Find where the given text appears and provide that cell's center as [X, Y] coordinate. 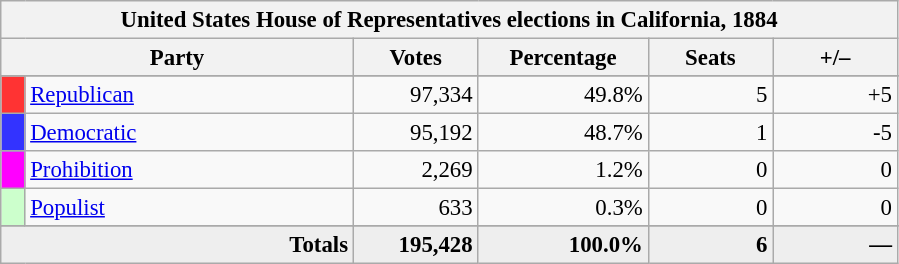
Percentage [563, 58]
Populist [189, 208]
Totals [178, 245]
5 [710, 95]
Prohibition [189, 170]
1.2% [563, 170]
97,334 [416, 95]
48.7% [563, 133]
Republican [189, 95]
195,428 [416, 245]
Votes [416, 58]
— [836, 245]
1 [710, 133]
United States House of Representatives elections in California, 1884 [450, 20]
100.0% [563, 245]
Party [178, 58]
95,192 [416, 133]
0.3% [563, 208]
6 [710, 245]
Democratic [189, 133]
+/– [836, 58]
Seats [710, 58]
-5 [836, 133]
+5 [836, 95]
2,269 [416, 170]
633 [416, 208]
49.8% [563, 95]
